From the cell containing the given text, extract its center point as [x, y] coordinate. 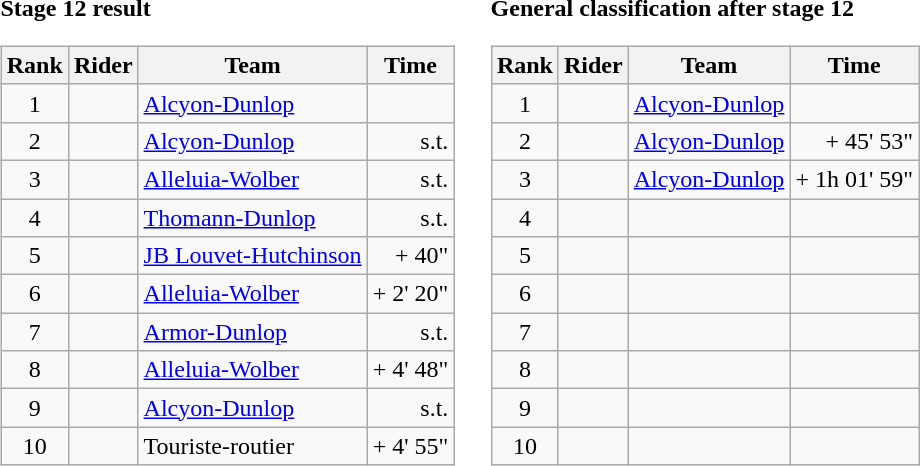
Thomann-Dunlop [252, 217]
+ 2' 20" [410, 294]
+ 45' 53" [854, 141]
+ 1h 01' 59" [854, 179]
Armor-Dunlop [252, 332]
+ 40" [410, 256]
+ 4' 48" [410, 370]
Touriste-routier [252, 446]
JB Louvet-Hutchinson [252, 256]
+ 4' 55" [410, 446]
